Provide the [x, y] coordinate of the cell's center where the given text is located.  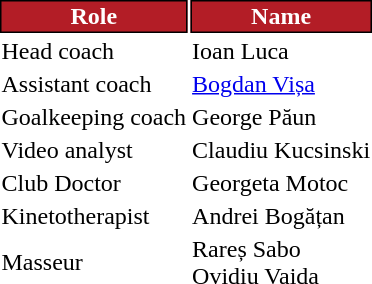
Goalkeeping coach [94, 117]
Club Doctor [94, 183]
Georgeta Motoc [282, 183]
Head coach [94, 51]
Name [282, 16]
Video analyst [94, 150]
Bogdan Vișa [282, 84]
Andrei Bogățan [282, 216]
Kinetotherapist [94, 216]
Assistant coach [94, 84]
George Păun [282, 117]
Role [94, 16]
Ioan Luca [282, 51]
Claudiu Kucsinski [282, 150]
